For the text-containing cell, return its midpoint in [X, Y] coordinate format. 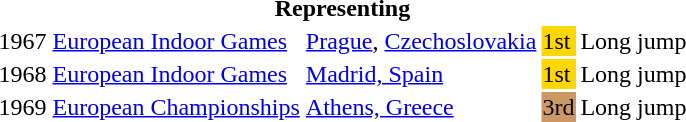
Madrid, Spain [421, 74]
Athens, Greece [421, 107]
Prague, Czechoslovakia [421, 41]
European Championships [176, 107]
3rd [558, 107]
